Provide the [x, y] coordinate of the cell's center where the given text is located.  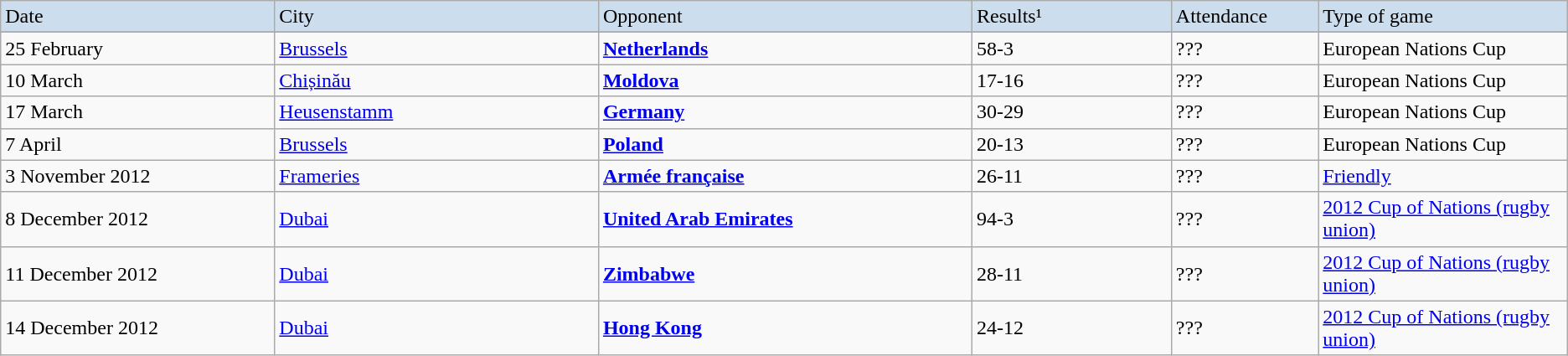
17-16 [1071, 80]
25 February [137, 49]
10 March [137, 80]
Results¹ [1071, 17]
8 December 2012 [137, 219]
Friendly [1442, 176]
14 December 2012 [137, 328]
58-3 [1071, 49]
City [437, 17]
Zimbabwe [785, 273]
Date [137, 17]
Chișinău [437, 80]
28-11 [1071, 273]
Heusenstamm [437, 112]
Frameries [437, 176]
7 April [137, 144]
Germany [785, 112]
United Arab Emirates [785, 219]
17 March [137, 112]
Netherlands [785, 49]
20-13 [1071, 144]
Type of game [1442, 17]
Poland [785, 144]
30-29 [1071, 112]
3 November 2012 [137, 176]
11 December 2012 [137, 273]
94-3 [1071, 219]
Opponent [785, 17]
Armée française [785, 176]
Hong Kong [785, 328]
Attendance [1245, 17]
26-11 [1071, 176]
Moldova [785, 80]
24-12 [1071, 328]
